Extract the (x, y) coordinate from the center of the cell holding the provided text.  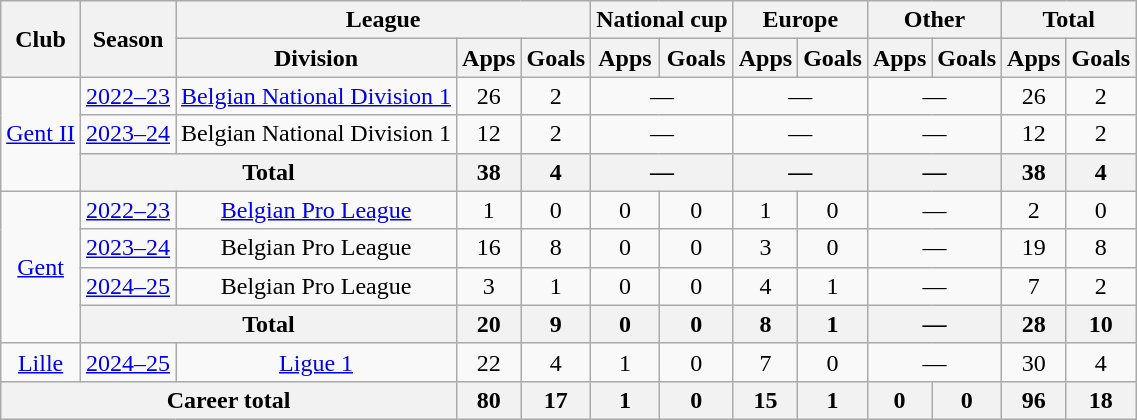
19 (1034, 248)
Other (934, 20)
Gent (41, 267)
15 (765, 400)
28 (1034, 324)
22 (489, 362)
Career total (229, 400)
Season (128, 39)
Club (41, 39)
Lille (41, 362)
10 (1101, 324)
9 (556, 324)
Ligue 1 (316, 362)
Europe (800, 20)
Division (316, 58)
30 (1034, 362)
96 (1034, 400)
16 (489, 248)
National cup (662, 20)
80 (489, 400)
Gent II (41, 134)
20 (489, 324)
18 (1101, 400)
League (384, 20)
17 (556, 400)
